Find where the given text appears and provide that cell's center as [X, Y] coordinate. 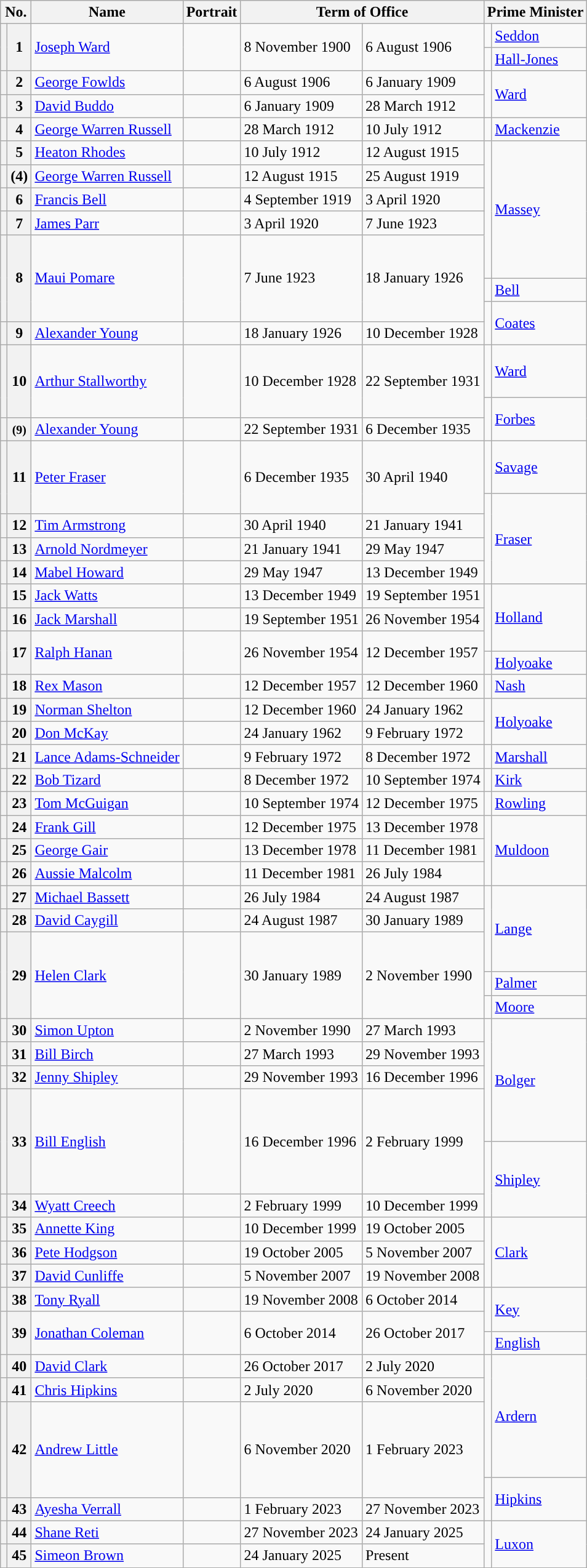
10 [20, 382]
33 [20, 1141]
42 [20, 1449]
Savage [539, 468]
Palmer [539, 983]
25 [20, 850]
23 [20, 803]
Name [107, 12]
27 [20, 897]
Shipley [539, 1179]
Clark [539, 1252]
Kirk [539, 780]
Forbes [539, 420]
Arnold Nordmeyer [107, 549]
2 [20, 82]
Moore [539, 1007]
Massey [539, 209]
6 [20, 199]
Key [539, 1310]
Rowling [539, 803]
Ayesha Verrall [107, 1509]
1 [20, 47]
11 [20, 478]
21 [20, 756]
Hall-Jones [539, 59]
Lange [539, 929]
35 [20, 1229]
41 [20, 1390]
Marshall [539, 756]
Hipkins [539, 1499]
24 [20, 826]
Muldoon [539, 850]
Term of Office [362, 12]
30 [20, 1030]
(9) [20, 430]
40 [20, 1366]
Tony Ryall [107, 1299]
Michael Bassett [107, 897]
No. [16, 12]
29 [20, 975]
18 [20, 686]
Heaton Rhodes [107, 153]
36 [20, 1252]
19 [20, 710]
Simon Upton [107, 1030]
Bill English [107, 1141]
Ralph Hanan [107, 652]
Jonathan Coleman [107, 1333]
James Parr [107, 223]
Luxon [539, 1544]
Rex Mason [107, 686]
Chris Hipkins [107, 1390]
David Buddo [107, 106]
(4) [20, 176]
17 [20, 652]
Helen Clark [107, 975]
31 [20, 1054]
15 [20, 596]
Ardern [539, 1415]
14 [20, 572]
Mabel Howard [107, 572]
32 [20, 1077]
David Cunliffe [107, 1276]
28 [20, 921]
Tim Armstrong [107, 526]
Present [423, 1556]
Bob Tizard [107, 780]
Don McKay [107, 733]
Lance Adams-Schneider [107, 756]
8 [20, 278]
13 [20, 549]
8 November 1900 [301, 47]
Jack Watts [107, 596]
Prime Minister [535, 12]
Arthur Stallworthy [107, 382]
Norman Shelton [107, 710]
Mackenzie [539, 129]
Annette King [107, 1229]
26 [20, 874]
Seddon [539, 36]
Maui Pomare [107, 278]
Simeon Brown [107, 1556]
4 September 1919 [301, 199]
Aussie Malcolm [107, 874]
39 [20, 1333]
Tom McGuigan [107, 803]
Bill Birch [107, 1054]
George Fowlds [107, 82]
22 [20, 780]
David Caygill [107, 921]
25 August 1919 [423, 176]
7 [20, 223]
Pete Hodgson [107, 1252]
English [539, 1343]
David Clark [107, 1366]
Holland [539, 618]
38 [20, 1299]
34 [20, 1206]
Jenny Shipley [107, 1077]
George Gair [107, 850]
Portrait [212, 12]
12 [20, 526]
16 [20, 619]
9 [20, 334]
20 [20, 733]
Bell [539, 290]
5 [20, 153]
Nash [539, 686]
43 [20, 1509]
Frank Gill [107, 826]
Coates [539, 324]
Peter Fraser [107, 478]
37 [20, 1276]
4 [20, 129]
Bolger [539, 1080]
44 [20, 1532]
Wyatt Creech [107, 1206]
3 [20, 106]
Joseph Ward [107, 47]
Andrew Little [107, 1449]
Francis Bell [107, 199]
Jack Marshall [107, 619]
Shane Reti [107, 1532]
45 [20, 1556]
Fraser [539, 539]
